Output the [x, y] coordinate of the center of the cell containing the given text.  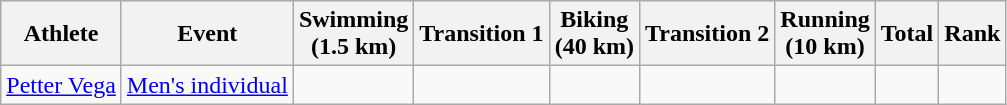
Swimming(1.5 km) [353, 34]
Running(10 km) [825, 34]
Total [907, 34]
Men's individual [207, 85]
Petter Vega [62, 85]
Biking(40 km) [594, 34]
Transition 1 [482, 34]
Athlete [62, 34]
Transition 2 [708, 34]
Event [207, 34]
Rank [972, 34]
